Identify which cell holds the provided text, then report its (x, y) central coordinate. 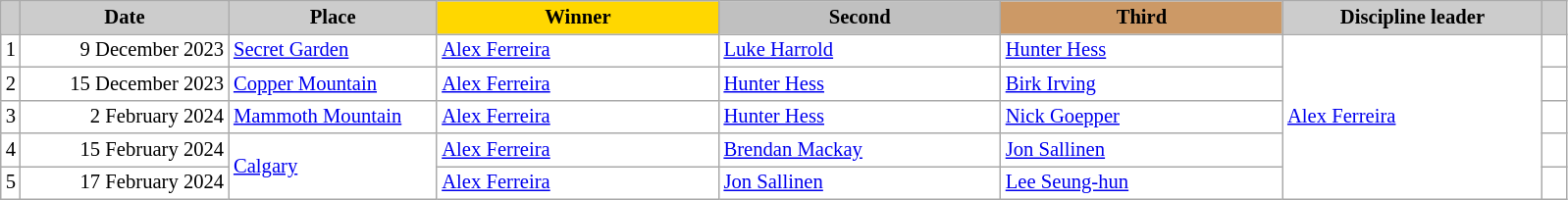
1 (11, 50)
Winner (577, 17)
3 (11, 117)
Copper Mountain (333, 83)
Lee Seung-hun (1142, 182)
2 February 2024 (125, 117)
Discipline leader (1413, 17)
9 December 2023 (125, 50)
Nick Goepper (1142, 117)
Date (125, 17)
15 December 2023 (125, 83)
15 February 2024 (125, 150)
Place (333, 17)
4 (11, 150)
Calgary (333, 167)
Secret Garden (333, 50)
Birk Irving (1142, 83)
Mammoth Mountain (333, 117)
Luke Harrold (860, 50)
Third (1142, 17)
2 (11, 83)
Second (860, 17)
17 February 2024 (125, 182)
5 (11, 182)
Brendan Mackay (860, 150)
